Output the [X, Y] coordinate of the center of the cell containing the given text.  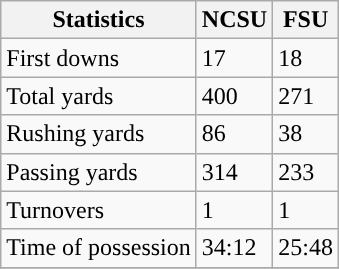
FSU [306, 20]
Rushing yards [99, 134]
Turnovers [99, 210]
18 [306, 58]
Passing yards [99, 172]
38 [306, 134]
Total yards [99, 96]
Time of possession [99, 248]
34:12 [234, 248]
NCSU [234, 20]
271 [306, 96]
25:48 [306, 248]
Statistics [99, 20]
314 [234, 172]
400 [234, 96]
233 [306, 172]
17 [234, 58]
86 [234, 134]
First downs [99, 58]
